Find where the given text appears and provide that cell's center as (x, y) coordinate. 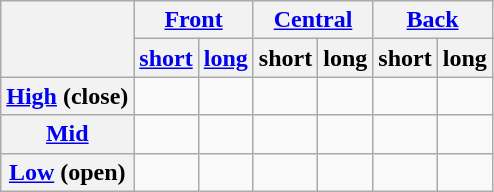
Low (open) (68, 172)
Back (432, 20)
Mid (68, 134)
Central (312, 20)
High (close) (68, 96)
Front (194, 20)
